Output the (X, Y) coordinate of the center of the cell containing the given text.  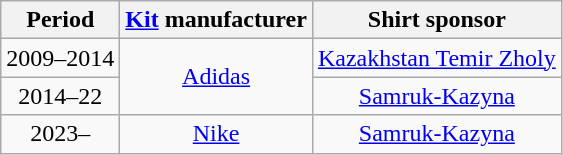
Period (60, 20)
2023– (60, 134)
2014–22 (60, 96)
Shirt sponsor (436, 20)
2009–2014 (60, 58)
Kit manufacturer (216, 20)
Adidas (216, 77)
Kazakhstan Temir Zholy (436, 58)
Nike (216, 134)
